Extract the (x, y) coordinate from the center of the cell holding the provided text.  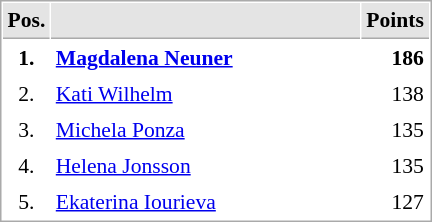
186 (396, 57)
Pos. (26, 21)
Kati Wilhelm (206, 93)
Ekaterina Iourieva (206, 201)
Magdalena Neuner (206, 57)
138 (396, 93)
4. (26, 165)
2. (26, 93)
3. (26, 129)
1. (26, 57)
5. (26, 201)
127 (396, 201)
Helena Jonsson (206, 165)
Michela Ponza (206, 129)
Points (396, 21)
